Extract the [X, Y] coordinate from the center of the cell holding the provided text.  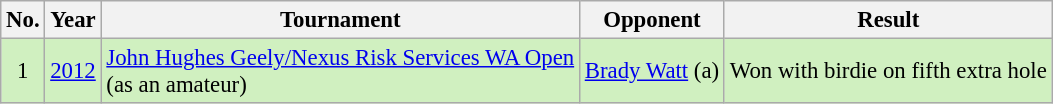
Opponent [652, 20]
Year [73, 20]
Result [888, 20]
2012 [73, 72]
Tournament [340, 20]
Won with birdie on fifth extra hole [888, 72]
1 [23, 72]
Brady Watt (a) [652, 72]
John Hughes Geely/Nexus Risk Services WA Open(as an amateur) [340, 72]
No. [23, 20]
